For the text-containing cell, return its midpoint in (X, Y) coordinate format. 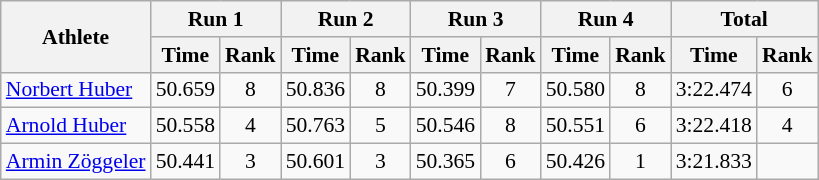
Armin Zöggeler (76, 162)
3:22.418 (714, 126)
50.546 (446, 126)
50.426 (576, 162)
50.836 (316, 90)
Run 1 (216, 19)
Arnold Huber (76, 126)
5 (380, 126)
50.365 (446, 162)
3:21.833 (714, 162)
Total (744, 19)
1 (640, 162)
50.441 (186, 162)
50.580 (576, 90)
50.601 (316, 162)
50.551 (576, 126)
3:22.474 (714, 90)
Run 3 (476, 19)
Run 4 (606, 19)
50.558 (186, 126)
Athlete (76, 36)
Norbert Huber (76, 90)
50.659 (186, 90)
50.399 (446, 90)
7 (510, 90)
Run 2 (346, 19)
50.763 (316, 126)
